Output the (X, Y) coordinate of the center of the cell containing the given text.  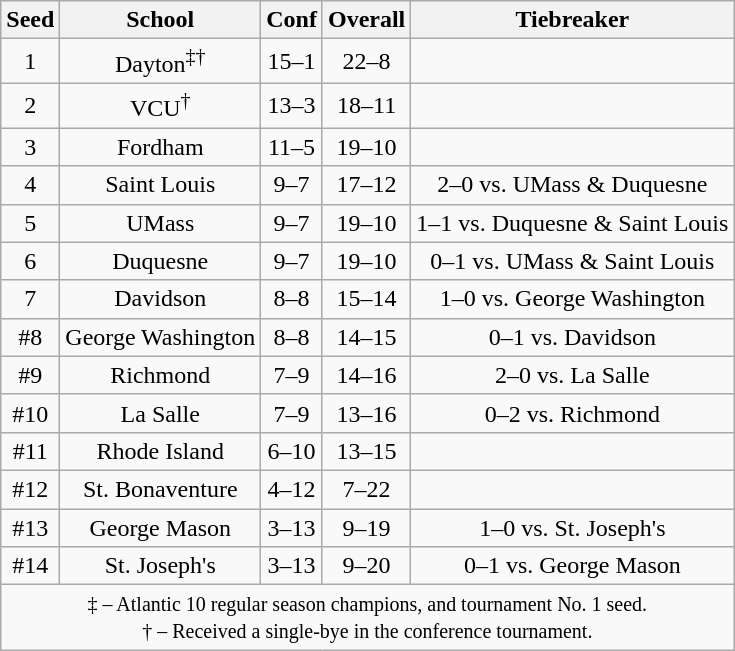
#12 (30, 489)
0–2 vs. Richmond (572, 413)
14–16 (366, 375)
22–8 (366, 62)
9–19 (366, 528)
4 (30, 185)
St. Bonaventure (160, 489)
1–0 vs. St. Joseph's (572, 528)
11–5 (292, 147)
#9 (30, 375)
2–0 vs. UMass & Duquesne (572, 185)
15–14 (366, 299)
Fordham (160, 147)
6 (30, 261)
4–12 (292, 489)
13–16 (366, 413)
Richmond (160, 375)
18–11 (366, 106)
0–1 vs. Davidson (572, 337)
UMass (160, 223)
1–0 vs. George Washington (572, 299)
9–20 (366, 566)
1 (30, 62)
Overall (366, 20)
14–15 (366, 337)
Rhode Island (160, 451)
3 (30, 147)
St. Joseph's (160, 566)
Duquesne (160, 261)
0–1 vs. George Mason (572, 566)
‡ – Atlantic 10 regular season champions, and tournament No. 1 seed.† – Received a single-bye in the conference tournament. (368, 618)
VCU† (160, 106)
George Washington (160, 337)
#10 (30, 413)
School (160, 20)
13–3 (292, 106)
#8 (30, 337)
Seed (30, 20)
Saint Louis (160, 185)
#11 (30, 451)
2–0 vs. La Salle (572, 375)
Conf (292, 20)
5 (30, 223)
7–22 (366, 489)
13–15 (366, 451)
Davidson (160, 299)
2 (30, 106)
15–1 (292, 62)
#13 (30, 528)
Tiebreaker (572, 20)
La Salle (160, 413)
Dayton‡† (160, 62)
6–10 (292, 451)
17–12 (366, 185)
0–1 vs. UMass & Saint Louis (572, 261)
#14 (30, 566)
1–1 vs. Duquesne & Saint Louis (572, 223)
George Mason (160, 528)
7 (30, 299)
